Extract the (X, Y) coordinate from the center of the cell holding the provided text.  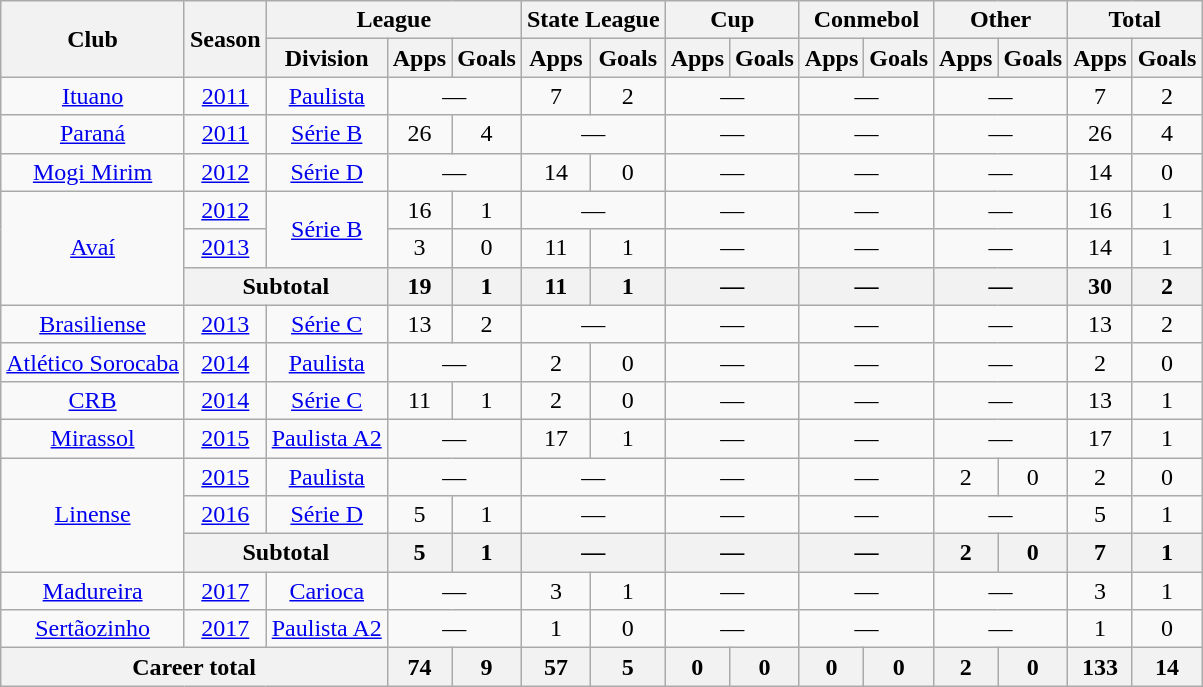
Madureira (93, 591)
Paraná (93, 134)
Brasiliense (93, 324)
CRB (93, 400)
Sertãozinho (93, 629)
Mogi Mirim (93, 172)
Division (326, 58)
Cup (732, 20)
Other (1001, 20)
Mirassol (93, 438)
Avaí (93, 248)
Carioca (326, 591)
9 (487, 667)
19 (419, 286)
Club (93, 39)
2016 (225, 515)
Total (1135, 20)
30 (1100, 286)
Career total (194, 667)
Season (225, 39)
133 (1100, 667)
League (394, 20)
Conmebol (866, 20)
Ituano (93, 96)
State League (593, 20)
Atlético Sorocaba (93, 362)
57 (556, 667)
Linense (93, 515)
74 (419, 667)
